For the text-containing cell, return its midpoint in [x, y] coordinate format. 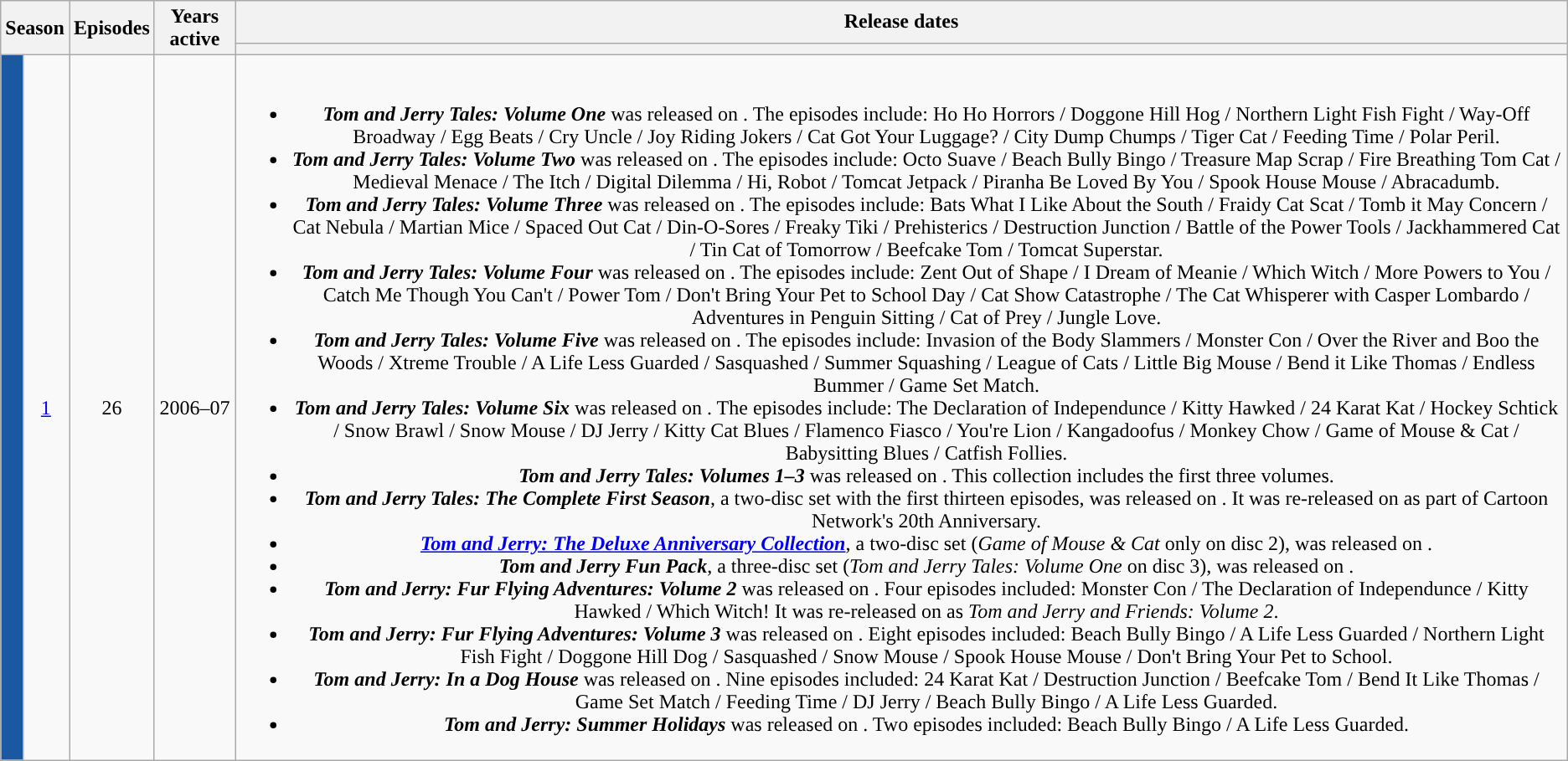
Season [35, 28]
26 [111, 408]
Episodes [111, 28]
Release dates [901, 22]
2006–07 [194, 408]
1 [45, 408]
Years active [194, 28]
